Find where the given text appears and provide that cell's center as (x, y) coordinate. 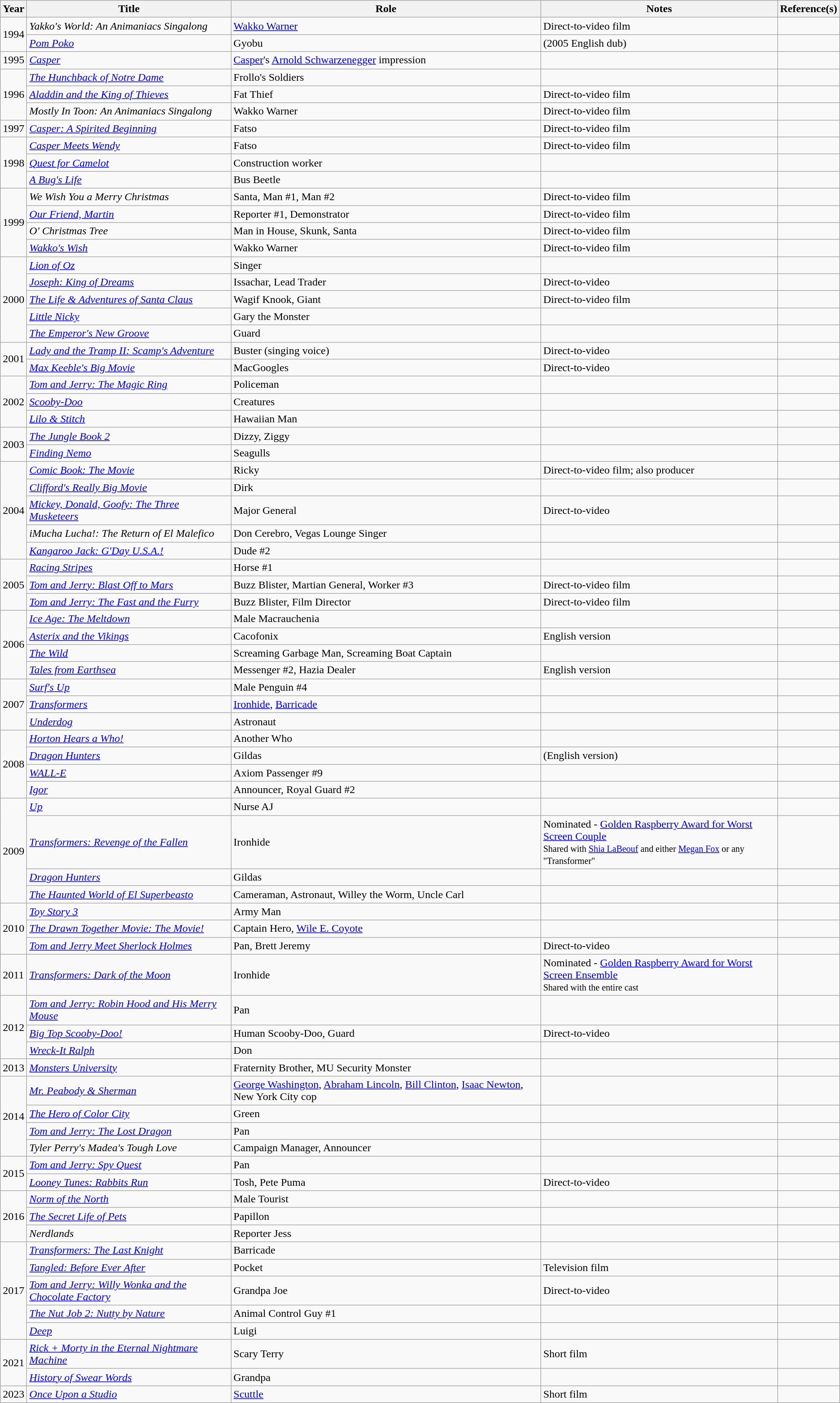
Casper Meets Wendy (129, 145)
History of Swear Words (129, 1377)
George Washington, Abraham Lincoln, Bill Clinton, Isaac Newton, New York City cop (386, 1091)
Don Cerebro, Vegas Lounge Singer (386, 534)
We Wish You a Merry Christmas (129, 197)
Cacofonix (386, 636)
Reference(s) (809, 9)
Issachar, Lead Trader (386, 282)
Tyler Perry's Madea's Tough Love (129, 1148)
Mr. Peabody & Sherman (129, 1091)
Nominated - Golden Raspberry Award for Worst Screen EnsembleShared with the entire cast (659, 975)
Green (386, 1114)
Comic Book: The Movie (129, 470)
Rick + Morty in the Eternal Nightmare Machine (129, 1354)
2012 (13, 1027)
Pom Poko (129, 43)
Army Man (386, 912)
Pocket (386, 1267)
MacGoogles (386, 368)
(2005 English dub) (659, 43)
Tosh, Pete Puma (386, 1182)
Nominated - Golden Raspberry Award for Worst Screen CoupleShared with Shia LaBeouf and either Megan Fox or any "Transformer" (659, 842)
Once Upon a Studio (129, 1394)
Man in House, Skunk, Santa (386, 231)
The Emperor's New Groove (129, 333)
Racing Stripes (129, 568)
Reporter #1, Demonstrator (386, 214)
The Wild (129, 653)
Luigi (386, 1331)
2013 (13, 1067)
Underdog (129, 721)
Buzz Blister, Film Director (386, 602)
Transformers: The Last Knight (129, 1250)
Horton Hears a Who! (129, 738)
Little Nicky (129, 316)
2016 (13, 1216)
The Drawn Together Movie: The Movie! (129, 929)
1998 (13, 162)
Santa, Man #1, Man #2 (386, 197)
The Jungle Book 2 (129, 436)
2014 (13, 1116)
Quest for Camelot (129, 162)
Dude #2 (386, 551)
Lady and the Tramp II: Scamp's Adventure (129, 351)
Scuttle (386, 1394)
Title (129, 9)
Ricky (386, 470)
(English version) (659, 755)
Toy Story 3 (129, 912)
Fat Thief (386, 94)
Max Keeble's Big Movie (129, 368)
Animal Control Guy #1 (386, 1314)
Television film (659, 1267)
Hawaiian Man (386, 419)
Campaign Manager, Announcer (386, 1148)
Joseph: King of Dreams (129, 282)
Scooby-Doo (129, 402)
Screaming Garbage Man, Screaming Boat Captain (386, 653)
Year (13, 9)
Dizzy, Ziggy (386, 436)
Igor (129, 790)
Singer (386, 265)
Major General (386, 511)
Direct-to-video film; also producer (659, 470)
Captain Hero, Wile E. Coyote (386, 929)
Male Tourist (386, 1199)
Papillon (386, 1216)
2002 (13, 402)
2007 (13, 704)
Male Macrauchenia (386, 619)
Astronaut (386, 721)
Tangled: Before Ever After (129, 1267)
Gary the Monster (386, 316)
Up (129, 807)
Seagulls (386, 453)
Barricade (386, 1250)
Mostly In Toon: An Animaniacs Singalong (129, 111)
Transformers (129, 704)
Messenger #2, Hazia Dealer (386, 670)
Tom and Jerry Meet Sherlock Holmes (129, 946)
Mickey, Donald, Goofy: The Three Musketeers (129, 511)
Buster (singing voice) (386, 351)
2017 (13, 1291)
Horse #1 (386, 568)
Cameraman, Astronaut, Willey the Worm, Uncle Carl (386, 894)
Lilo & Stitch (129, 419)
Casper's Arnold Schwarzenegger impression (386, 60)
iMucha Lucha!: The Return of El Malefico (129, 534)
1995 (13, 60)
Casper (129, 60)
Finding Nemo (129, 453)
Wagif Knook, Giant (386, 299)
2023 (13, 1394)
Deep (129, 1331)
Scary Terry (386, 1354)
Policeman (386, 385)
Transformers: Dark of the Moon (129, 975)
Casper: A Spirited Beginning (129, 128)
The Haunted World of El Superbeasto (129, 894)
Yakko's World: An Animaniacs Singalong (129, 26)
Ice Age: The Meltdown (129, 619)
Announcer, Royal Guard #2 (386, 790)
2000 (13, 299)
Tom and Jerry: The Lost Dragon (129, 1131)
Ironhide, Barricade (386, 704)
Tales from Earthsea (129, 670)
Human Scooby-Doo, Guard (386, 1033)
Creatures (386, 402)
1996 (13, 94)
Buzz Blister, Martian General, Worker #3 (386, 585)
The Secret Life of Pets (129, 1216)
A Bug's Life (129, 180)
1997 (13, 128)
Notes (659, 9)
Monsters University (129, 1067)
O' Christmas Tree (129, 231)
Don (386, 1050)
Dirk (386, 487)
Grandpa (386, 1377)
Looney Tunes: Rabbits Run (129, 1182)
Construction worker (386, 162)
Axiom Passenger #9 (386, 772)
The Hero of Color City (129, 1114)
Another Who (386, 738)
2001 (13, 359)
Nerdlands (129, 1233)
Fraternity Brother, MU Security Monster (386, 1067)
Tom and Jerry: Willy Wonka and the Chocolate Factory (129, 1291)
Aladdin and the King of Thieves (129, 94)
2003 (13, 444)
Guard (386, 333)
Grandpa Joe (386, 1291)
Tom and Jerry: Spy Quest (129, 1165)
Norm of the North (129, 1199)
Transformers: Revenge of the Fallen (129, 842)
Role (386, 9)
Bus Beetle (386, 180)
Tom and Jerry: Blast Off to Mars (129, 585)
Gyobu (386, 43)
Lion of Oz (129, 265)
1994 (13, 35)
Kangaroo Jack: G'Day U.S.A.! (129, 551)
Clifford's Really Big Movie (129, 487)
2009 (13, 851)
1999 (13, 222)
Big Top Scooby-Doo! (129, 1033)
Our Friend, Martin (129, 214)
2011 (13, 975)
Male Penguin #4 (386, 687)
2021 (13, 1363)
Nurse AJ (386, 807)
Reporter Jess (386, 1233)
Tom and Jerry: The Fast and the Furry (129, 602)
2008 (13, 764)
Tom and Jerry: Robin Hood and His Merry Mouse (129, 1010)
The Nut Job 2: Nutty by Nature (129, 1314)
The Hunchback of Notre Dame (129, 77)
2010 (13, 929)
Tom and Jerry: The Magic Ring (129, 385)
Surf's Up (129, 687)
Frollo's Soldiers (386, 77)
Wakko's Wish (129, 248)
WALL-E (129, 772)
The Life & Adventures of Santa Claus (129, 299)
2006 (13, 645)
Asterix and the Vikings (129, 636)
2004 (13, 510)
2015 (13, 1174)
Pan, Brett Jeremy (386, 946)
Wreck-It Ralph (129, 1050)
2005 (13, 585)
